Return the (X, Y) coordinate for the center point of the cell that contains the specified text.  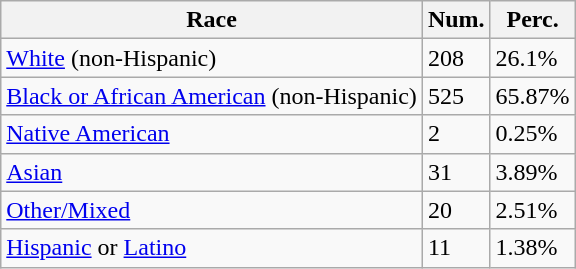
20 (456, 210)
Hispanic or Latino (212, 248)
1.38% (532, 248)
Native American (212, 134)
Num. (456, 20)
0.25% (532, 134)
26.1% (532, 58)
3.89% (532, 172)
2.51% (532, 210)
11 (456, 248)
2 (456, 134)
Other/Mixed (212, 210)
65.87% (532, 96)
31 (456, 172)
Black or African American (non-Hispanic) (212, 96)
208 (456, 58)
Asian (212, 172)
525 (456, 96)
Race (212, 20)
White (non-Hispanic) (212, 58)
Perc. (532, 20)
